Identify which cell holds the provided text, then report its [X, Y] central coordinate. 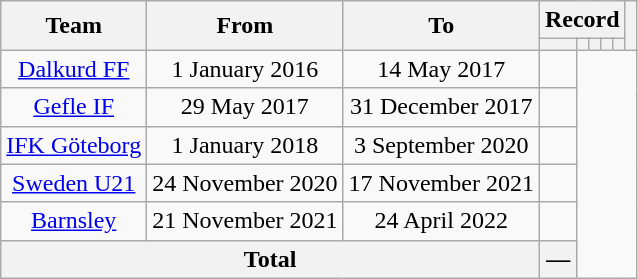
Sweden U21 [74, 183]
1 January 2018 [245, 145]
24 April 2022 [441, 221]
Gefle IF [74, 107]
Barnsley [74, 221]
To [441, 26]
IFK Göteborg [74, 145]
14 May 2017 [441, 69]
1 January 2016 [245, 69]
From [245, 26]
Record [582, 20]
Team [74, 26]
17 November 2021 [441, 183]
— [558, 259]
Dalkurd FF [74, 69]
3 September 2020 [441, 145]
21 November 2021 [245, 221]
31 December 2017 [441, 107]
29 May 2017 [245, 107]
Total [270, 259]
24 November 2020 [245, 183]
